Pinpoint the cell where the given text exists, returning its [X, Y] midpoint coordinate. 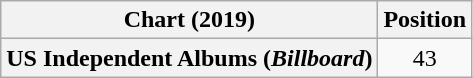
US Independent Albums (Billboard) [190, 58]
43 [425, 58]
Position [425, 20]
Chart (2019) [190, 20]
